Pinpoint the cell where the given text exists, returning its [x, y] midpoint coordinate. 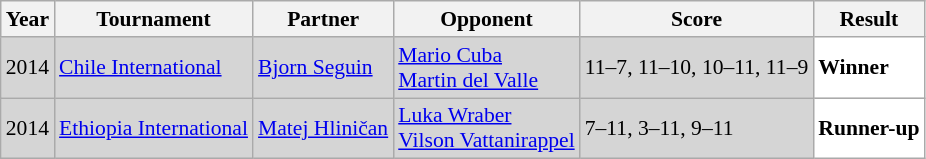
Matej Hliničan [323, 128]
Mario Cuba Martin del Valle [486, 68]
Tournament [154, 19]
Chile International [154, 68]
Ethiopia International [154, 128]
Runner-up [868, 128]
Winner [868, 68]
Score [697, 19]
Opponent [486, 19]
Result [868, 19]
Bjorn Seguin [323, 68]
7–11, 3–11, 9–11 [697, 128]
11–7, 11–10, 10–11, 11–9 [697, 68]
Luka Wraber Vilson Vattanirappel [486, 128]
Year [28, 19]
Partner [323, 19]
